Return the (X, Y) coordinate for the center point of the cell that contains the specified text.  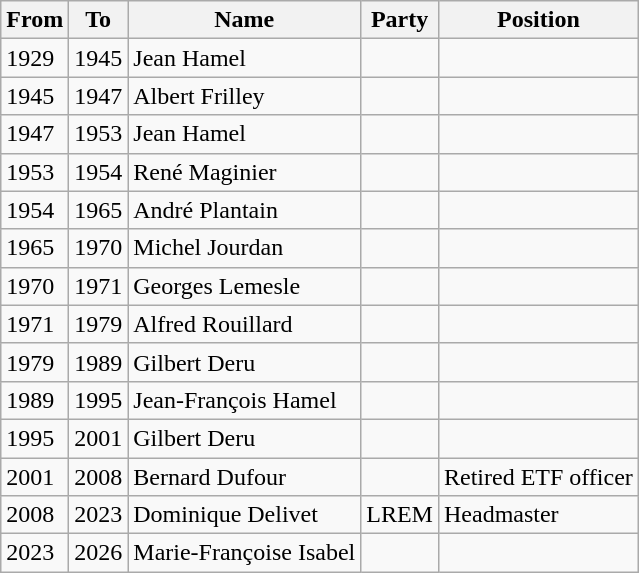
Name (244, 20)
Michel Jourdan (244, 248)
To (98, 20)
André Plantain (244, 210)
1929 (35, 58)
2026 (98, 553)
Bernard Dufour (244, 477)
Headmaster (538, 515)
Georges Lemesle (244, 286)
Dominique Delivet (244, 515)
Position (538, 20)
Retired ETF officer (538, 477)
René Maginier (244, 172)
From (35, 20)
Albert Frilley (244, 96)
Jean-François Hamel (244, 400)
Marie-Françoise Isabel (244, 553)
Party (400, 20)
LREM (400, 515)
Alfred Rouillard (244, 324)
